Detect which cell encompasses the target text, then output its [X, Y] center coordinate. 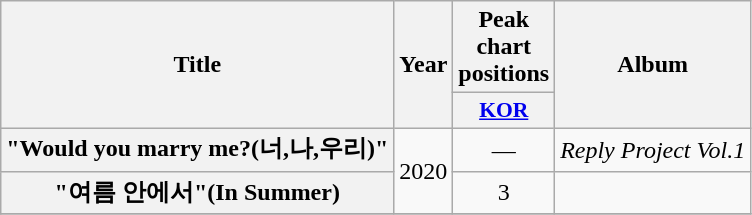
3 [504, 192]
Album [653, 65]
2020 [424, 170]
Year [424, 65]
Peak chart positions [504, 47]
Reply Project Vol.1 [653, 150]
"여름 안에서"(In Summer) [198, 192]
"Would you marry me?(너,나,우리)" [198, 150]
— [504, 150]
KOR [504, 111]
Title [198, 65]
